Extract the [X, Y] coordinate from the center of the cell holding the provided text.  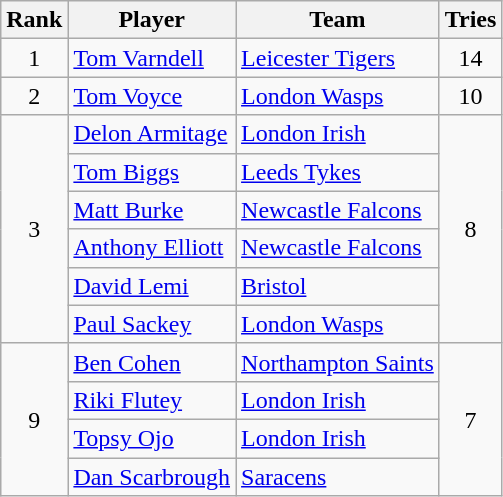
Leeds Tykes [338, 172]
8 [470, 229]
Riki Flutey [152, 400]
Rank [34, 20]
David Lemi [152, 286]
Leicester Tigers [338, 58]
Tom Biggs [152, 172]
Anthony Elliott [152, 248]
Team [338, 20]
Paul Sackey [152, 324]
Matt Burke [152, 210]
Bristol [338, 286]
Ben Cohen [152, 362]
9 [34, 419]
2 [34, 96]
Dan Scarbrough [152, 477]
Player [152, 20]
Topsy Ojo [152, 438]
Delon Armitage [152, 134]
1 [34, 58]
Saracens [338, 477]
Tom Voyce [152, 96]
Tom Varndell [152, 58]
10 [470, 96]
3 [34, 229]
Northampton Saints [338, 362]
14 [470, 58]
Tries [470, 20]
7 [470, 419]
